Capture the cell that displays the provided text and extract its (X, Y) central coordinate. 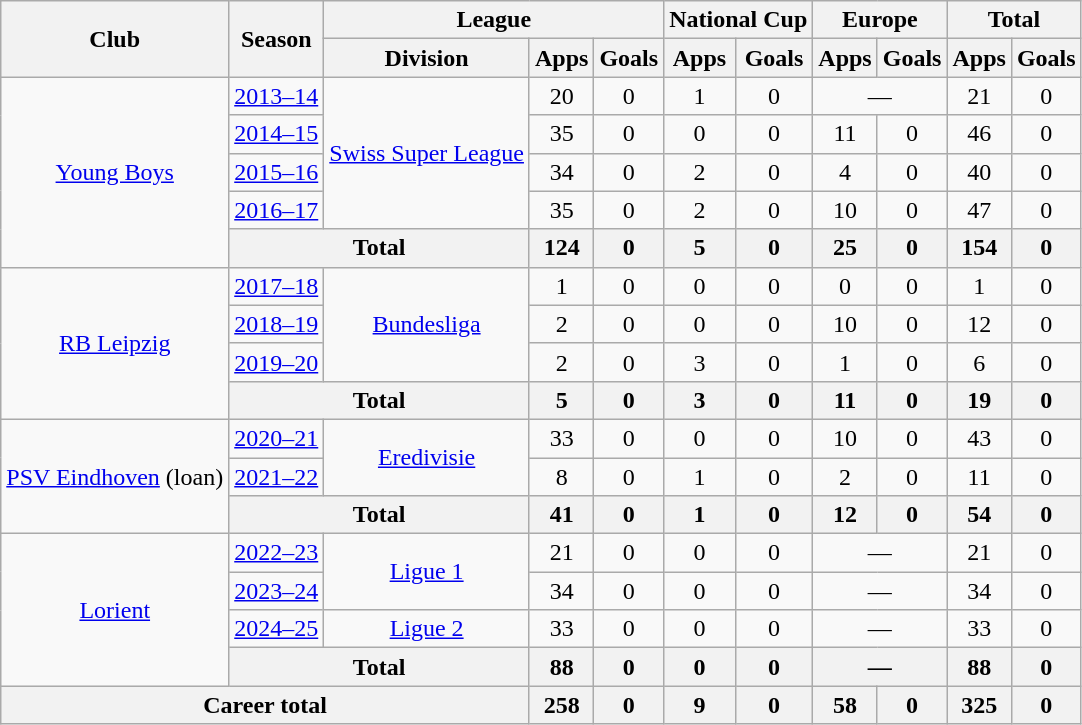
2019–20 (276, 362)
2014–15 (276, 134)
2017–18 (276, 286)
40 (979, 172)
Young Boys (115, 172)
Eredivisie (427, 457)
Ligue 2 (427, 629)
2021–22 (276, 477)
19 (979, 400)
Division (427, 58)
2015–16 (276, 172)
2020–21 (276, 438)
Ligue 1 (427, 572)
8 (561, 477)
2023–24 (276, 591)
RB Leipzig (115, 343)
Season (276, 39)
154 (979, 248)
20 (561, 96)
National Cup (738, 20)
43 (979, 438)
41 (561, 515)
25 (845, 248)
Club (115, 39)
Swiss Super League (427, 153)
4 (845, 172)
47 (979, 210)
54 (979, 515)
58 (845, 705)
Europe (880, 20)
2018–19 (276, 324)
124 (561, 248)
2013–14 (276, 96)
9 (700, 705)
2016–17 (276, 210)
PSV Eindhoven (loan) (115, 476)
2022–23 (276, 553)
46 (979, 134)
6 (979, 362)
2024–25 (276, 629)
League (494, 20)
258 (561, 705)
325 (979, 705)
Career total (266, 705)
Bundesliga (427, 324)
Lorient (115, 610)
